Pinpoint the cell where the given text exists, returning its [x, y] midpoint coordinate. 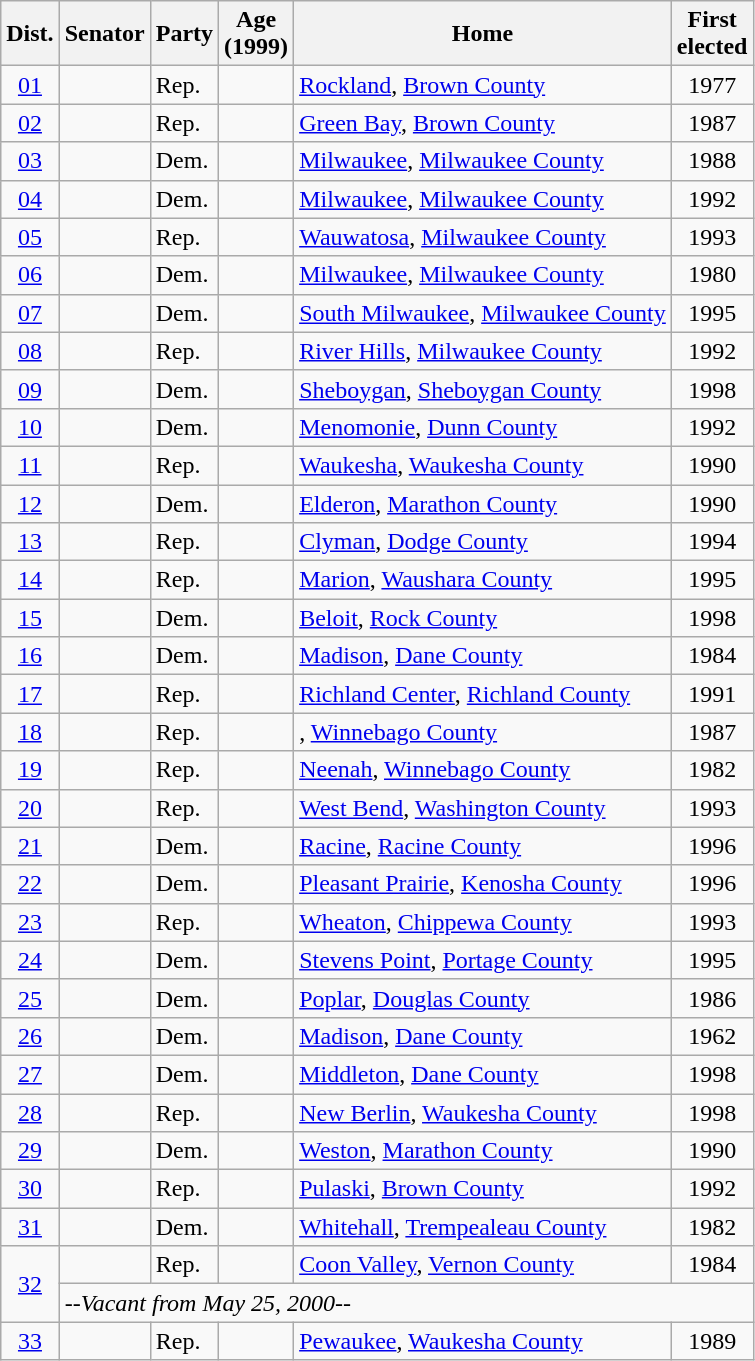
Elderon, Marathon County [483, 503]
Pleasant Prairie, Kenosha County [483, 884]
28 [30, 1113]
, Winnebago County [483, 732]
18 [30, 732]
26 [30, 1036]
Waukesha, Waukesha County [483, 465]
Pulaski, Brown County [483, 1189]
03 [30, 161]
27 [30, 1074]
04 [30, 199]
14 [30, 580]
Pewaukee, Waukesha County [483, 1341]
Rockland, Brown County [483, 85]
11 [30, 465]
New Berlin, Waukesha County [483, 1113]
Clyman, Dodge County [483, 542]
River Hills, Milwaukee County [483, 351]
10 [30, 427]
16 [30, 656]
12 [30, 503]
1986 [712, 998]
23 [30, 922]
1989 [712, 1341]
32 [30, 1284]
Sheboygan, Sheboygan County [483, 389]
--Vacant from May 25, 2000-- [406, 1303]
22 [30, 884]
Coon Valley, Vernon County [483, 1265]
Wauwatosa, Milwaukee County [483, 237]
08 [30, 351]
31 [30, 1227]
Whitehall, Trempealeau County [483, 1227]
19 [30, 770]
Marion, Waushara County [483, 580]
17 [30, 694]
13 [30, 542]
15 [30, 618]
05 [30, 237]
30 [30, 1189]
Weston, Marathon County [483, 1151]
21 [30, 846]
01 [30, 85]
1980 [712, 275]
Dist. [30, 34]
25 [30, 998]
1988 [712, 161]
Senator [104, 34]
West Bend, Washington County [483, 808]
33 [30, 1341]
1991 [712, 694]
Firstelected [712, 34]
Green Bay, Brown County [483, 123]
06 [30, 275]
29 [30, 1151]
Poplar, Douglas County [483, 998]
24 [30, 960]
Party [184, 34]
Beloit, Rock County [483, 618]
20 [30, 808]
Middleton, Dane County [483, 1074]
Richland Center, Richland County [483, 694]
Wheaton, Chippewa County [483, 922]
Menomonie, Dunn County [483, 427]
1977 [712, 85]
07 [30, 313]
02 [30, 123]
1962 [712, 1036]
South Milwaukee, Milwaukee County [483, 313]
09 [30, 389]
Home [483, 34]
1994 [712, 542]
Racine, Racine County [483, 846]
Neenah, Winnebago County [483, 770]
Age(1999) [256, 34]
Stevens Point, Portage County [483, 960]
